Return the [x, y] coordinate for the center point of the cell that contains the specified text.  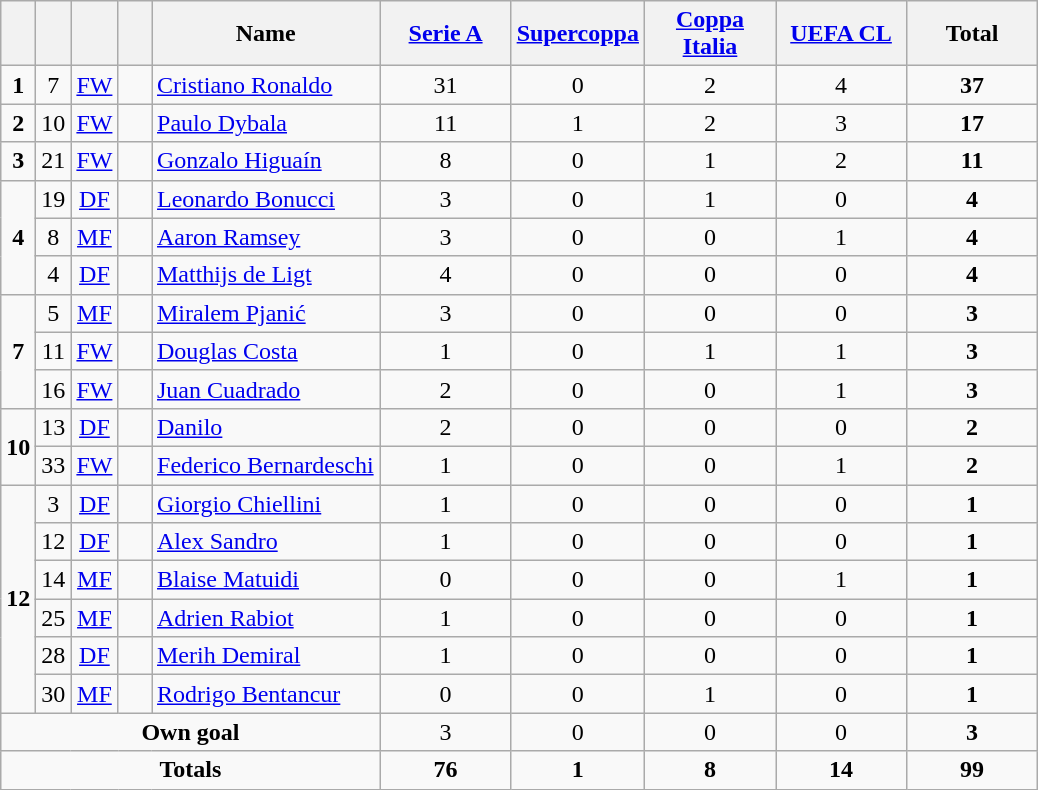
Serie A [446, 34]
30 [54, 694]
19 [54, 199]
37 [972, 85]
28 [54, 656]
Miralem Pjanić [266, 313]
Juan Cuadrado [266, 389]
Aaron Ramsey [266, 237]
13 [54, 427]
Rodrigo Bentancur [266, 694]
Adrien Rabiot [266, 618]
Gonzalo Higuaín [266, 161]
Danilo [266, 427]
16 [54, 389]
31 [446, 85]
UEFA CL [842, 34]
Paulo Dybala [266, 123]
Douglas Costa [266, 351]
Cristiano Ronaldo [266, 85]
17 [972, 123]
Name [266, 34]
Matthijs de Ligt [266, 275]
Total [972, 34]
Leonardo Bonucci [266, 199]
Coppa Italia [710, 34]
Own goal [190, 732]
Supercoppa [578, 34]
Federico Bernardeschi [266, 465]
5 [54, 313]
21 [54, 161]
Blaise Matuidi [266, 580]
Totals [190, 770]
33 [54, 465]
25 [54, 618]
99 [972, 770]
Giorgio Chiellini [266, 503]
76 [446, 770]
Alex Sandro [266, 542]
Merih Demiral [266, 656]
